From the cell containing the given text, extract its center point as (x, y) coordinate. 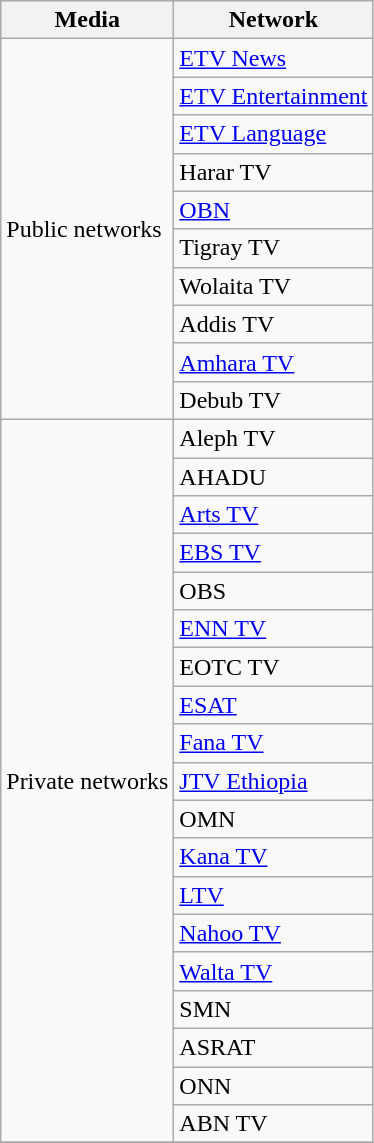
Tigray TV (274, 248)
Media (88, 20)
Addis TV (274, 324)
Nahoo TV (274, 933)
Arts TV (274, 515)
Amhara TV (274, 362)
ESAT (274, 705)
OBN (274, 210)
EOTC TV (274, 667)
Debub TV (274, 400)
ETV News (274, 58)
Fana TV (274, 743)
SMN (274, 1009)
OMN (274, 819)
Wolaita TV (274, 286)
Network (274, 20)
Kana TV (274, 857)
Public networks (88, 230)
ETV Language (274, 134)
ABN TV (274, 1124)
OBS (274, 591)
LTV (274, 895)
ETV Entertainment (274, 96)
Private networks (88, 780)
ENN TV (274, 629)
AHADU (274, 477)
JTV Ethiopia (274, 781)
Aleph TV (274, 438)
Walta TV (274, 971)
ASRAT (274, 1047)
Harar TV (274, 172)
ONN (274, 1085)
EBS TV (274, 553)
